Search for the cell housing the specified text and yield its (X, Y) center coordinate. 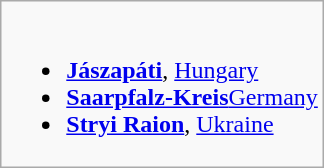
Jászapáti, Hungary Saarpfalz-KreisGermany Stryi Raion, Ukraine (162, 84)
